Scan for the cell matching the given text and deliver its (X, Y) coordinate at center. 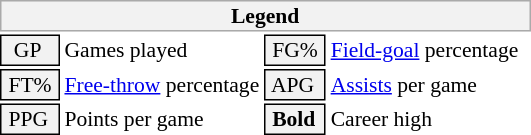
Field-goal percentage (430, 50)
FG% (295, 50)
FT% (30, 85)
GP (30, 50)
Free-throw percentage (162, 85)
Legend (265, 16)
Assists per game (430, 85)
Games played (162, 50)
APG (295, 85)
